Locate the cell with the specified text and output its (x, y) center coordinate. 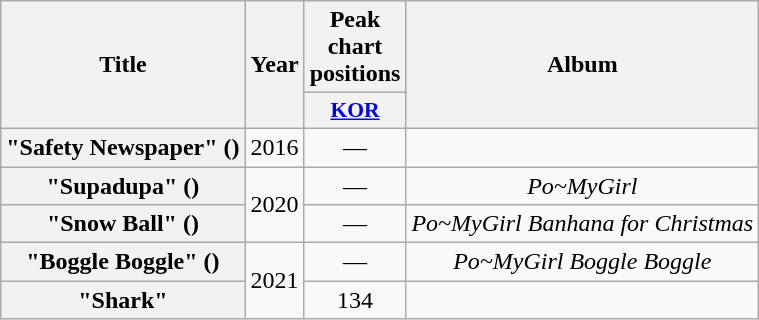
KOR (355, 111)
Po~MyGirl Boggle Boggle (582, 262)
Title (123, 65)
2020 (274, 204)
Peak chartpositions (355, 47)
"Shark" (123, 300)
Po~MyGirl (582, 185)
"Boggle Boggle" () (123, 262)
"Snow Ball" () (123, 224)
134 (355, 300)
Year (274, 65)
Po~MyGirl Banhana for Christmas (582, 224)
2016 (274, 147)
2021 (274, 281)
"Safety Newspaper" () (123, 147)
Album (582, 65)
"Supadupa" () (123, 185)
